Pinpoint the cell where the given text exists, returning its (x, y) midpoint coordinate. 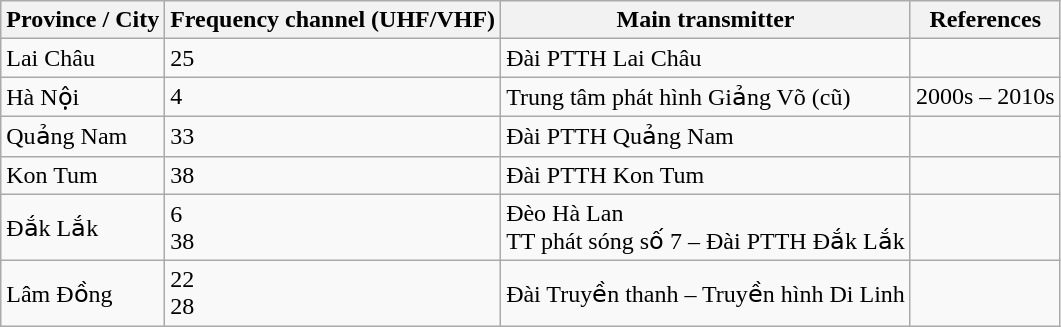
Đài PTTH Quảng Nam (706, 136)
Frequency channel (UHF/VHF) (333, 20)
Trung tâm phát hình Giảng Võ (cũ) (706, 97)
Main transmitter (706, 20)
Đài PTTH Lai Châu (706, 58)
22 28 (333, 294)
33 (333, 136)
Hà Nội (83, 97)
Đài PTTH Kon Tum (706, 175)
Đắk Lắk (83, 228)
Province / City (83, 20)
6 38 (333, 228)
Lâm Đồng (83, 294)
References (985, 20)
Lai Châu (83, 58)
Kon Tum (83, 175)
Đài Truyền thanh – Truyền hình Di Linh (706, 294)
2000s – 2010s (985, 97)
Quảng Nam (83, 136)
25 (333, 58)
Đèo Hà Lan TT phát sóng số 7 – Đài PTTH Đắk Lắk (706, 228)
4 (333, 97)
38 (333, 175)
